Return the [x, y] coordinate for the center point of the cell that contains the specified text.  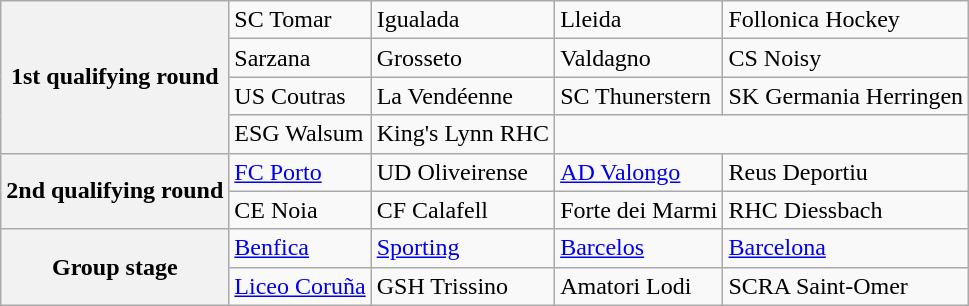
Group stage [115, 267]
Barcelos [639, 248]
Follonica Hockey [846, 20]
ESG Walsum [300, 134]
FC Porto [300, 172]
CS Noisy [846, 58]
Barcelona [846, 248]
SC Tomar [300, 20]
CF Calafell [462, 210]
UD Oliveirense [462, 172]
Sarzana [300, 58]
US Coutras [300, 96]
Lleida [639, 20]
Forte dei Marmi [639, 210]
SK Germania Herringen [846, 96]
SC Thunerstern [639, 96]
Reus Deportiu [846, 172]
Sporting [462, 248]
La Vendéenne [462, 96]
Benfica [300, 248]
Valdagno [639, 58]
AD Valongo [639, 172]
King's Lynn RHC [462, 134]
RHC Diessbach [846, 210]
1st qualifying round [115, 77]
Liceo Coruña [300, 286]
Igualada [462, 20]
CE Noia [300, 210]
2nd qualifying round [115, 191]
GSH Trissino [462, 286]
Amatori Lodi [639, 286]
SCRA Saint-Omer [846, 286]
Grosseto [462, 58]
